Determine the [X, Y] coordinate at the center of the cell enclosing the given text.  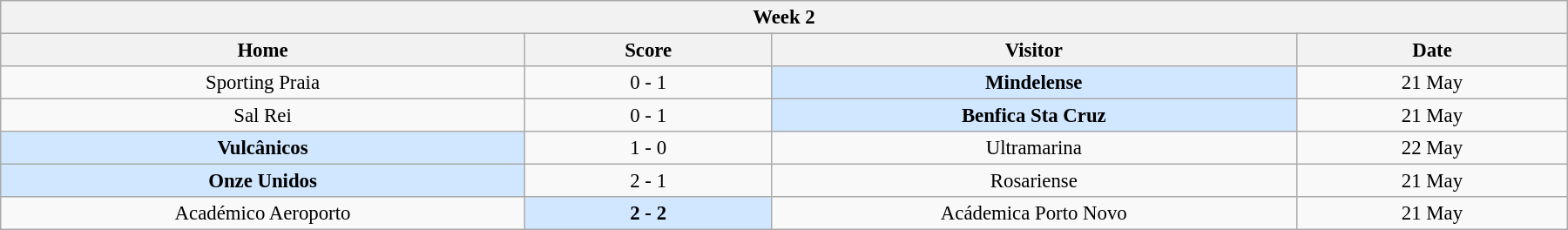
Vulcânicos [263, 148]
2 - 2 [648, 213]
Sal Rei [263, 116]
Mindelense [1033, 83]
Benfica Sta Cruz [1033, 116]
Sporting Praia [263, 83]
Académico Aeroporto [263, 213]
Ultramarina [1033, 148]
Visitor [1033, 51]
Rosariense [1033, 181]
Home [263, 51]
Acádemica Porto Novo [1033, 213]
Score [648, 51]
1 - 0 [648, 148]
Date [1432, 51]
Week 2 [784, 17]
2 - 1 [648, 181]
22 May [1432, 148]
Onze Unidos [263, 181]
